Capture the cell that displays the provided text and extract its [x, y] central coordinate. 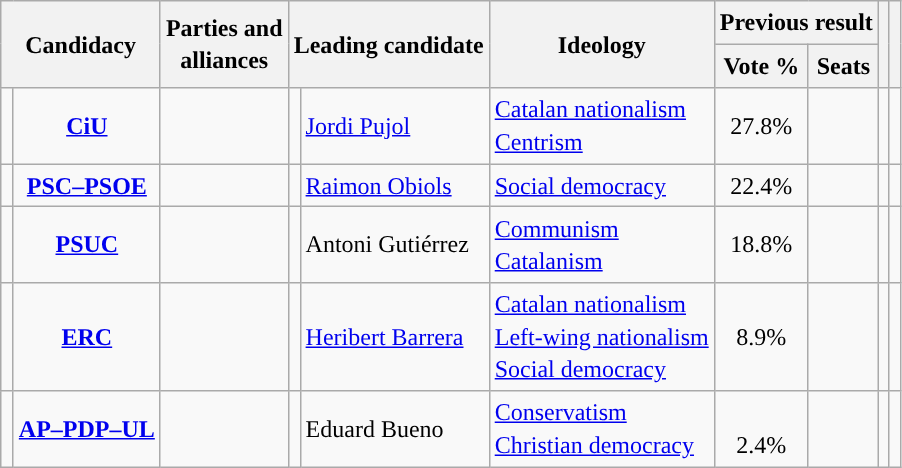
Seats [843, 66]
Catalan nationalismLeft-wing nationalismSocial democracy [602, 337]
Heribert Barrera [394, 337]
ERC [86, 337]
Candidacy [81, 44]
Antoni Gutiérrez [394, 245]
2.4% [761, 429]
CommunismCatalanism [602, 245]
27.8% [761, 126]
ConservatismChristian democracy [602, 429]
8.9% [761, 337]
Raimon Obiols [394, 186]
Jordi Pujol [394, 126]
CiU [86, 126]
Leading candidate [388, 44]
AP–PDP–UL [86, 429]
PSC–PSOE [86, 186]
Eduard Bueno [394, 429]
Vote % [761, 66]
Catalan nationalismCentrism [602, 126]
Ideology [602, 44]
Parties andalliances [224, 44]
PSUC [86, 245]
22.4% [761, 186]
Social democracy [602, 186]
18.8% [761, 245]
Previous result [796, 22]
